Scan for the cell matching the given text and deliver its (x, y) coordinate at center. 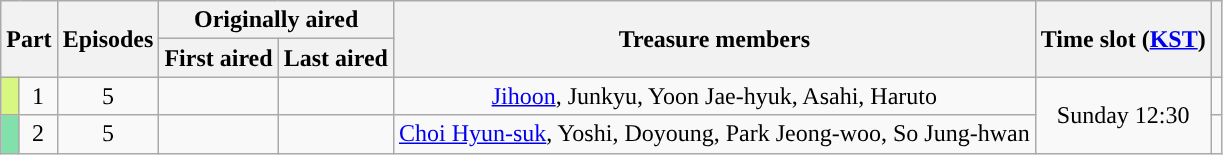
Episodes (108, 39)
Last aired (336, 58)
Jihoon, Junkyu, Yoon Jae-hyuk, Asahi, Haruto (714, 96)
Time slot (KST) (1123, 39)
Part (29, 39)
First aired (218, 58)
Sunday 12:30 (1123, 115)
2 (38, 134)
1 (38, 96)
Choi Hyun-suk, Yoshi, Doyoung, Park Jeong-woo, So Jung-hwan (714, 134)
Treasure members (714, 39)
Originally aired (276, 20)
